Provide the [x, y] coordinate of the cell's center where the given text is located.  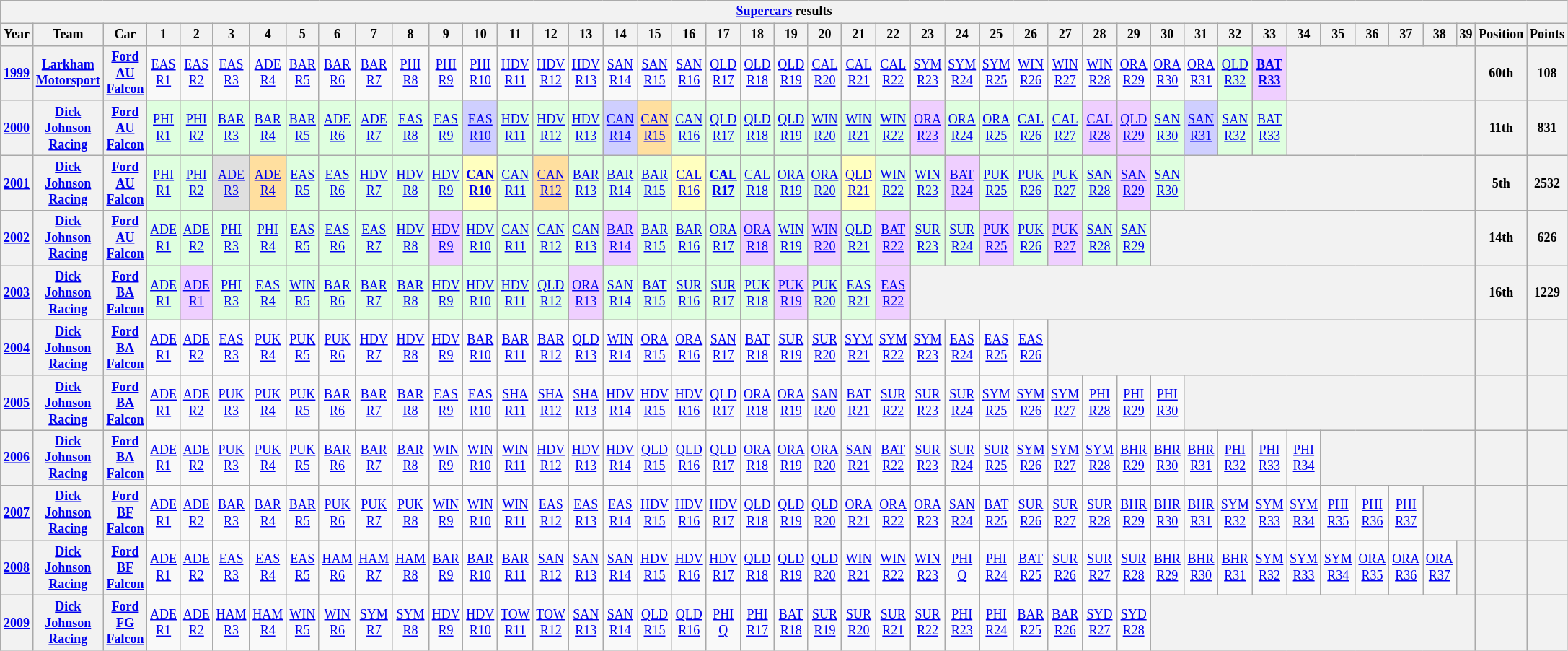
QLDR13 [586, 348]
ORAR31 [1202, 73]
13 [586, 35]
CALR26 [1031, 128]
15 [655, 35]
EASR14 [620, 512]
ORAR24 [962, 128]
PHIR29 [1134, 403]
ADER7 [374, 128]
QLDR29 [1134, 128]
PHIR36 [1372, 512]
BARR13 [586, 183]
29 [1134, 35]
PHIR33 [1269, 458]
HAMR8 [411, 568]
CALR17 [723, 183]
2004 [17, 348]
ORAR36 [1406, 568]
7 [374, 35]
CALR22 [893, 73]
TOWR12 [551, 623]
14th [1502, 238]
SURR21 [893, 623]
BARR26 [1065, 623]
37 [1406, 35]
2532 [1548, 183]
SYMR22 [893, 348]
PHIR35 [1338, 512]
PHIR4 [268, 238]
HAMR6 [338, 568]
PHIR17 [757, 623]
BATR21 [859, 403]
SANR21 [859, 458]
831 [1548, 128]
9 [446, 35]
Points [1548, 35]
SYMR21 [859, 348]
ADER3 [231, 183]
34 [1304, 35]
SYMR7 [374, 623]
ORAR17 [723, 238]
SYMR24 [962, 73]
SYDR28 [1134, 623]
SYMR8 [411, 623]
1 [164, 35]
ORAR30 [1167, 73]
14 [620, 35]
CANR14 [620, 128]
108 [1548, 73]
PHIR34 [1304, 458]
16 [689, 35]
SURR25 [997, 458]
SANR16 [689, 73]
SANR20 [825, 403]
ORAR25 [997, 128]
WINR27 [1065, 73]
WINR26 [1031, 73]
24 [962, 35]
PHIR37 [1406, 512]
CALR27 [1065, 128]
SURR17 [723, 293]
EASR2 [196, 73]
39 [1466, 35]
2000 [17, 128]
19 [790, 35]
EASR8 [411, 128]
1229 [1548, 293]
EASR22 [893, 293]
2 [196, 35]
Car [125, 35]
27 [1065, 35]
SANR17 [723, 348]
HAMR4 [268, 623]
21 [859, 35]
PHIR10 [480, 73]
28 [1100, 35]
SANR32 [1235, 128]
30 [1167, 35]
HAMR7 [374, 568]
PUKR7 [374, 512]
Position [1502, 35]
PUKR20 [825, 293]
4 [268, 35]
12 [551, 35]
BARR12 [551, 348]
BARR16 [689, 238]
5th [1502, 183]
ORAR35 [1372, 568]
Supercars results [785, 12]
3 [231, 35]
PHIR30 [1167, 403]
BATR24 [962, 183]
60th [1502, 73]
CANR16 [689, 128]
10 [480, 35]
33 [1269, 35]
23 [928, 35]
5 [303, 35]
CALR20 [825, 73]
SYMR28 [1100, 458]
36 [1372, 35]
11 [515, 35]
EASR13 [586, 512]
2007 [17, 512]
WINR14 [620, 348]
31 [1202, 35]
1999 [17, 73]
EASR1 [164, 73]
CANR15 [655, 128]
QLDR12 [551, 293]
2001 [17, 183]
SHAR12 [551, 403]
WINR28 [1100, 73]
BARR25 [1031, 623]
2009 [17, 623]
Team [68, 35]
SHAR13 [586, 403]
PHIR8 [411, 73]
6 [338, 35]
PUKR18 [757, 293]
SYDR27 [1100, 623]
Year [17, 35]
ORAR22 [893, 512]
8 [411, 35]
2005 [17, 403]
WINR6 [338, 623]
EASR26 [1031, 348]
CALR18 [757, 183]
EASR21 [859, 293]
WINR19 [790, 238]
ORAR13 [586, 293]
CANR13 [586, 238]
16th [1502, 293]
QLDR32 [1235, 73]
11th [1502, 128]
ORAR21 [859, 512]
HAMR3 [231, 623]
EASR24 [962, 348]
CALR16 [689, 183]
EASR12 [551, 512]
2003 [17, 293]
32 [1235, 35]
PUKR8 [411, 512]
ORAR29 [1134, 73]
626 [1548, 238]
Ford FG Falcon [125, 623]
EASR7 [374, 238]
SANR31 [1202, 128]
PUKR19 [790, 293]
ADER6 [338, 128]
CALR28 [1100, 128]
25 [997, 35]
ORAR37 [1440, 568]
SHAR11 [515, 403]
2002 [17, 238]
SANR15 [655, 73]
35 [1338, 35]
26 [1031, 35]
TOWR11 [515, 623]
SANR12 [551, 568]
PHIR9 [446, 73]
CALR21 [859, 73]
20 [825, 35]
38 [1440, 35]
BARR9 [446, 568]
SANR24 [962, 512]
PHIR28 [1100, 403]
SURR16 [689, 293]
PHIR23 [962, 623]
PHIR32 [1235, 458]
17 [723, 35]
BATR15 [655, 293]
22 [893, 35]
ORAR15 [655, 348]
ORAR16 [689, 348]
18 [757, 35]
Larkham Motorsport [68, 73]
EASR25 [997, 348]
2008 [17, 568]
CANR10 [480, 183]
2006 [17, 458]
